Provide the [X, Y] coordinate of the cell's center where the given text is located.  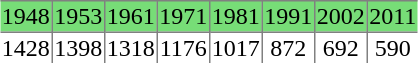
1398 [78, 48]
1953 [78, 16]
1428 [26, 48]
692 [340, 48]
1961 [130, 16]
1991 [288, 16]
872 [288, 48]
2002 [340, 16]
2011 [392, 16]
1176 [183, 48]
1017 [235, 48]
1318 [130, 48]
1971 [183, 16]
590 [392, 48]
1981 [235, 16]
1948 [26, 16]
